Capture the cell that displays the provided text and extract its (X, Y) central coordinate. 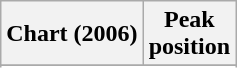
Peak position (189, 34)
Chart (2006) (72, 34)
